Search for the cell housing the specified text and yield its (X, Y) center coordinate. 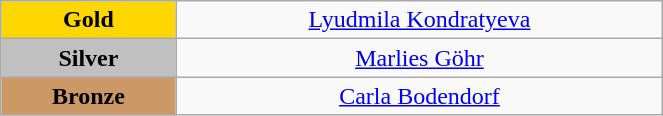
Lyudmila Kondratyeva (420, 20)
Marlies Göhr (420, 58)
Carla Bodendorf (420, 96)
Bronze (88, 96)
Gold (88, 20)
Silver (88, 58)
